Pinpoint the cell where the given text exists, returning its [x, y] midpoint coordinate. 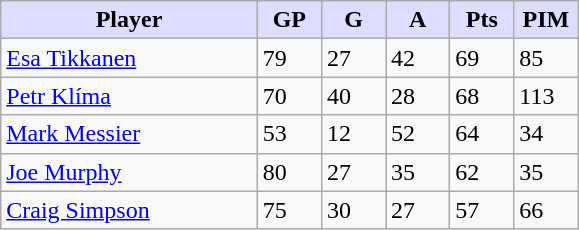
79 [289, 58]
12 [353, 134]
42 [418, 58]
Petr Klíma [130, 96]
Esa Tikkanen [130, 58]
80 [289, 172]
64 [482, 134]
Craig Simpson [130, 210]
68 [482, 96]
66 [546, 210]
62 [482, 172]
52 [418, 134]
40 [353, 96]
A [418, 20]
Player [130, 20]
34 [546, 134]
PIM [546, 20]
70 [289, 96]
69 [482, 58]
G [353, 20]
Joe Murphy [130, 172]
GP [289, 20]
85 [546, 58]
57 [482, 210]
75 [289, 210]
53 [289, 134]
30 [353, 210]
28 [418, 96]
Pts [482, 20]
113 [546, 96]
Mark Messier [130, 134]
